Capture the cell that displays the provided text and extract its (X, Y) central coordinate. 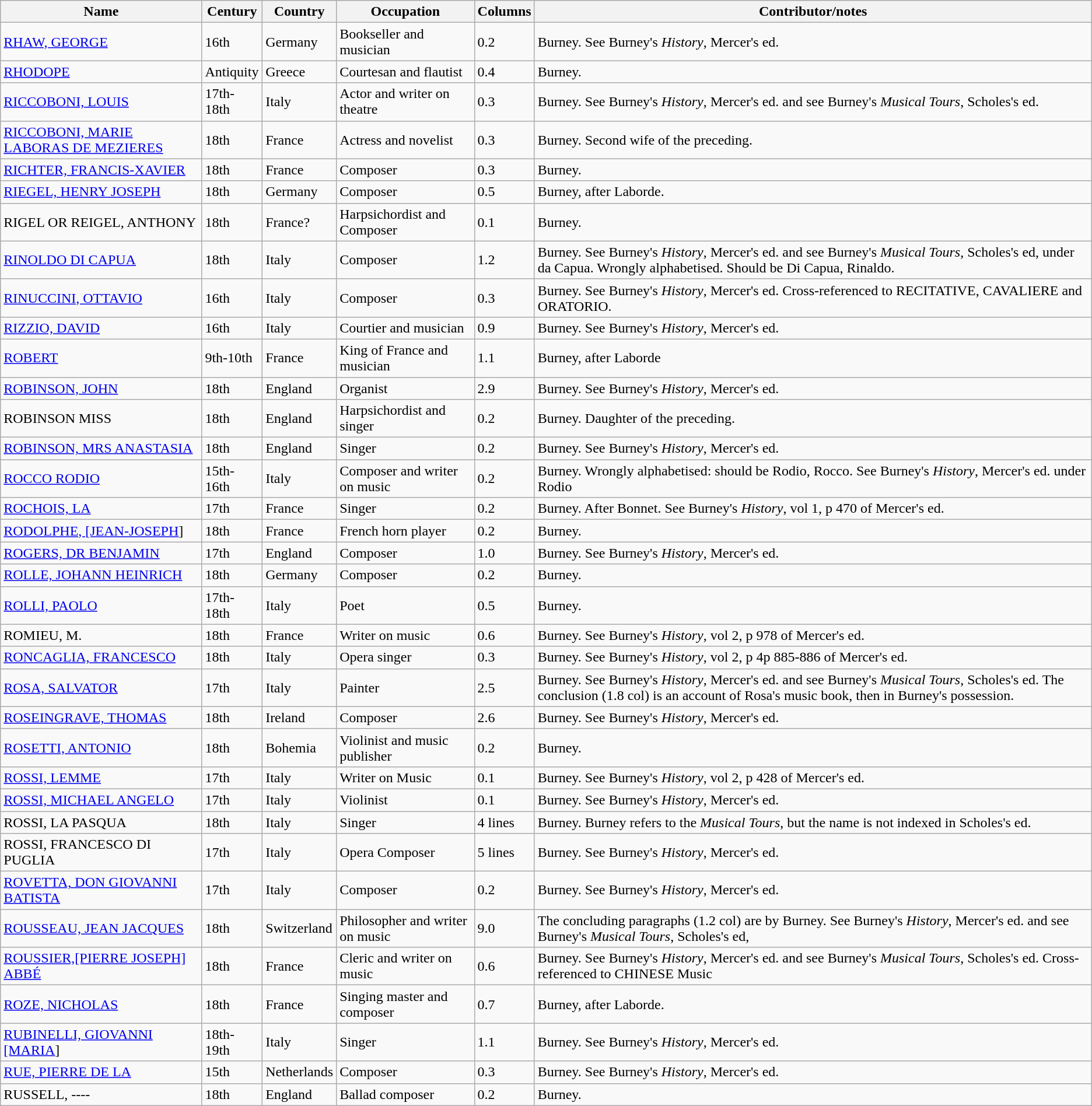
Burney. See Burney's History, Mercer's ed. and see Burney's Musical Tours, Scholes's ed. (813, 101)
ROBINSON, MRS ANASTASIA (101, 449)
Burney, after Laborde (813, 358)
Harpsichordist and singer (405, 419)
1.2 (504, 260)
ROBINSON MISS (101, 419)
Bookseller and musician (405, 42)
Courtier and musician (405, 328)
Columns (504, 12)
RINUCCINI, OTTAVIO (101, 297)
Switzerland (300, 929)
2.6 (504, 717)
Violinist (405, 800)
Bohemia (300, 748)
Burney. See Burney's History, vol 2, p 428 of Mercer's ed. (813, 778)
King of France and musician (405, 358)
ROCHOIS, LA (101, 509)
ROBERT (101, 358)
Contributor/notes (813, 12)
Century (232, 12)
Poet (405, 605)
ROSA, SALVATOR (101, 687)
Harpsichordist and Composer (405, 222)
ROCCO RODIO (101, 478)
9th-10th (232, 358)
Cleric and writer on music (405, 966)
Organist (405, 388)
RICCOBONI, LOUIS (101, 101)
Occupation (405, 12)
5 lines (504, 853)
Burney. See Burney's History, Mercer's ed. Cross-referenced to RECITATIVE, CAVALIERE and ORATORIO. (813, 297)
4 lines (504, 822)
ROSSI, LA PASQUA (101, 822)
ROSETTI, ANTONIO (101, 748)
RUSSELL, ---- (101, 1094)
Singing master and composer (405, 1005)
ROBINSON, JOHN (101, 388)
Burney. Daughter of the preceding. (813, 419)
ROLLI, PAOLO (101, 605)
Burney. Burney refers to the Musical Tours, but the name is not indexed in Scholes's ed. (813, 822)
Burney. See Burney's History, vol 2, p 4p 885-886 of Mercer's ed. (813, 657)
ROSSI, MICHAEL ANGELO (101, 800)
0.9 (504, 328)
Burney. Second wife of the preceding. (813, 140)
ROSEINGRAVE, THOMAS (101, 717)
Opera Composer (405, 853)
RONCAGLIA, FRANCESCO (101, 657)
RINOLDO DI CAPUA (101, 260)
Violinist and music publisher (405, 748)
RICHTER, FRANCIS-XAVIER (101, 170)
French horn player (405, 531)
ROMIEU, M. (101, 635)
ROSSI, FRANCESCO DI PUGLIA (101, 853)
RHODOPE (101, 72)
9.0 (504, 929)
Ballad composer (405, 1094)
Burney. After Bonnet. See Burney's History, vol 1, p 470 of Mercer's ed. (813, 509)
15th-16th (232, 478)
ROVETTA, DON GIOVANNI BATISTA (101, 890)
Burney. Wrongly alphabetised: should be Rodio, Rocco. See Burney's History, Mercer's ed. under Rodio (813, 478)
ROUSSIER,[PIERRE JOSEPH] ABBÉ (101, 966)
Actor and writer on theatre (405, 101)
RUBINELLI, GIOVANNI [MARIA] (101, 1042)
18th-19th (232, 1042)
RUE, PIERRE DE LA (101, 1072)
Burney. See Burney's History, Mercer's ed. and see Burney's Musical Tours, Scholes's ed. Cross-referenced to CHINESE Music (813, 966)
RIGEL OR REIGEL, ANTHONY (101, 222)
Actress and novelist (405, 140)
Composer and writer on music (405, 478)
Greece (300, 72)
1.0 (504, 553)
Courtesan and flautist (405, 72)
Name (101, 12)
Antiquity (232, 72)
0.4 (504, 72)
ROSSI, LEMME (101, 778)
ROUSSEAU, JEAN JACQUES (101, 929)
Writer on music (405, 635)
Ireland (300, 717)
France? (300, 222)
Painter (405, 687)
Netherlands (300, 1072)
The concluding paragraphs (1.2 col) are by Burney. See Burney's History, Mercer's ed. and see Burney's Musical Tours, Scholes's ed, (813, 929)
Country (300, 12)
Writer on Music (405, 778)
Burney. See Burney's History, vol 2, p 978 of Mercer's ed. (813, 635)
RIZZIO, DAVID (101, 328)
Philosopher and writer on music (405, 929)
ROGERS, DR BENJAMIN (101, 553)
RHAW, GEORGE (101, 42)
RIEGEL, HENRY JOSEPH (101, 192)
RICCOBONI, MARIE LABORAS DE MEZIERES (101, 140)
2.9 (504, 388)
ROLLE, JOHANN HEINRICH (101, 575)
0.7 (504, 1005)
RODOLPHE, [JEAN-JOSEPH] (101, 531)
Opera singer (405, 657)
ROZE, NICHOLAS (101, 1005)
15th (232, 1072)
2.5 (504, 687)
